Scan for the cell matching the given text and deliver its [x, y] coordinate at center. 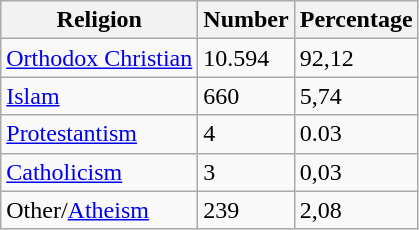
0,03 [356, 172]
92,12 [356, 58]
4 [246, 134]
Percentage [356, 20]
0.03 [356, 134]
Islam [100, 96]
3 [246, 172]
5,74 [356, 96]
Religion [100, 20]
660 [246, 96]
2,08 [356, 210]
Protestantism [100, 134]
Other/Atheism [100, 210]
Orthodox Christian [100, 58]
10.594 [246, 58]
Number [246, 20]
Catholicism [100, 172]
239 [246, 210]
